Return (x, y) of the center of cell containing provided text 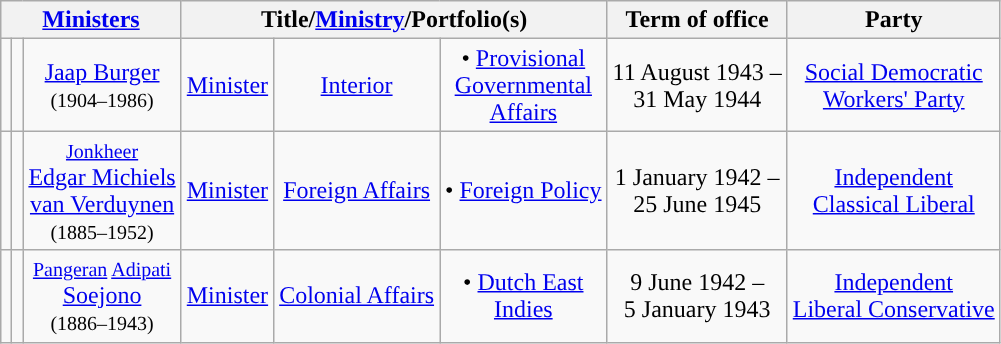
Jonkheer Edgar Michiels van Verduynen (1885–1952) (102, 190)
Independent Classical Liberal (894, 190)
• Foreign Policy (524, 190)
Colonial Affairs (357, 296)
Title/Ministry/Portfolio(s) (394, 20)
Ministers (91, 20)
1 January 1942 – 25 June 1945 (697, 190)
Jaap Burger (1904–1986) (102, 85)
9 June 1942 – 5 January 1943 (697, 296)
• Dutch East Indies (524, 296)
Party (894, 20)
Interior (357, 85)
11 August 1943 – 31 May 1944 (697, 85)
• Provisional Governmental Affairs (524, 85)
Foreign Affairs (357, 190)
Independent Liberal Conservative (894, 296)
Pangeran Adipati Soejono (1886–1943) (102, 296)
Social Democratic Workers' Party (894, 85)
Term of office (697, 20)
